Return (x, y) of the center of cell containing provided text 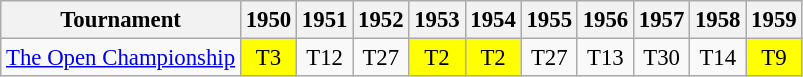
The Open Championship (121, 58)
1958 (718, 20)
1956 (605, 20)
1959 (774, 20)
1950 (268, 20)
Tournament (121, 20)
1953 (437, 20)
T3 (268, 58)
1952 (381, 20)
T13 (605, 58)
1955 (549, 20)
1957 (661, 20)
T12 (325, 58)
T9 (774, 58)
1954 (493, 20)
1951 (325, 20)
T30 (661, 58)
T14 (718, 58)
